For the text-containing cell, return its midpoint in (X, Y) coordinate format. 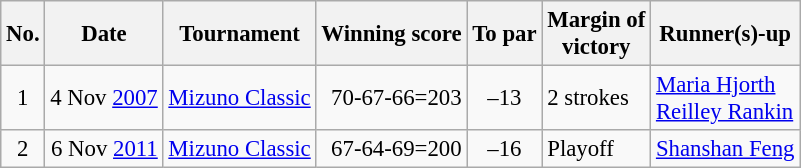
2 (23, 149)
Playoff (596, 149)
70-67-66=203 (392, 98)
Margin ofvictory (596, 34)
No. (23, 34)
Maria Hjorth Reilley Rankin (726, 98)
–13 (504, 98)
Tournament (240, 34)
67-64-69=200 (392, 149)
6 Nov 2011 (104, 149)
Runner(s)-up (726, 34)
–16 (504, 149)
To par (504, 34)
Date (104, 34)
4 Nov 2007 (104, 98)
2 strokes (596, 98)
1 (23, 98)
Shanshan Feng (726, 149)
Winning score (392, 34)
